Detect which cell encompasses the target text, then output its [X, Y] center coordinate. 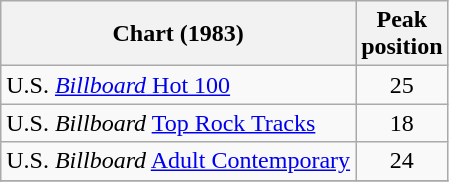
25 [402, 85]
Chart (1983) [178, 34]
U.S. Billboard Top Rock Tracks [178, 123]
U.S. Billboard Hot 100 [178, 85]
24 [402, 161]
U.S. Billboard Adult Contemporary [178, 161]
Peakposition [402, 34]
18 [402, 123]
